Output the [x, y] coordinate of the center of the cell containing the given text.  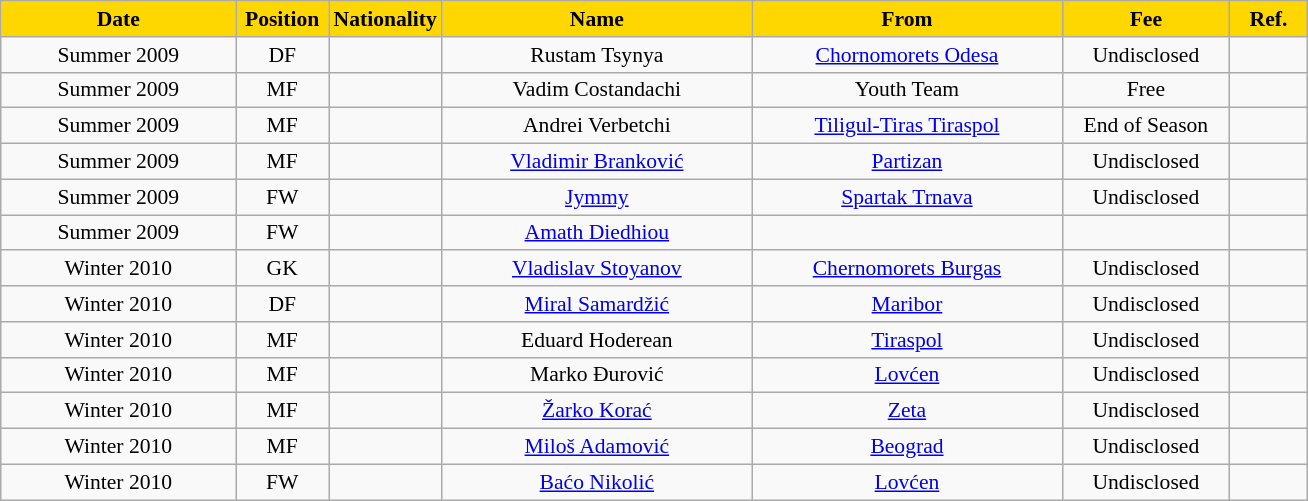
Tiraspol [907, 340]
Jymmy [597, 197]
Chernomorets Burgas [907, 269]
Baćo Nikolić [597, 482]
Tiligul-Tiras Tiraspol [907, 126]
Fee [1146, 19]
Date [118, 19]
Maribor [907, 304]
Nationality [384, 19]
Rustam Tsynya [597, 55]
Ref. [1269, 19]
Marko Đurović [597, 375]
Beograd [907, 447]
From [907, 19]
Spartak Trnava [907, 197]
Name [597, 19]
End of Season [1146, 126]
Youth Team [907, 90]
Position [282, 19]
Miloš Adamović [597, 447]
Vladislav Stoyanov [597, 269]
GK [282, 269]
Miral Samardžić [597, 304]
Zeta [907, 411]
Chornomorets Odesa [907, 55]
Žarko Korać [597, 411]
Vadim Costandachi [597, 90]
Partizan [907, 162]
Free [1146, 90]
Vladimir Branković [597, 162]
Amath Diedhiou [597, 233]
Eduard Hoderean [597, 340]
Andrei Verbetchi [597, 126]
